Return [X, Y] of the center of cell containing provided text 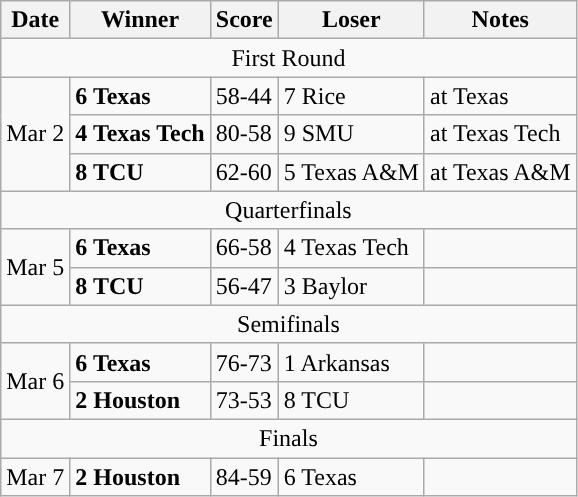
5 Texas A&M [351, 172]
Date [36, 20]
66-58 [244, 248]
Mar 2 [36, 134]
Score [244, 20]
9 SMU [351, 134]
First Round [288, 58]
62-60 [244, 172]
Mar 5 [36, 267]
Winner [140, 20]
at Texas [500, 96]
Finals [288, 438]
80-58 [244, 134]
1 Arkansas [351, 362]
Quarterfinals [288, 210]
Loser [351, 20]
7 Rice [351, 96]
3 Baylor [351, 286]
56-47 [244, 286]
at Texas Tech [500, 134]
Semifinals [288, 324]
73-53 [244, 400]
Mar 6 [36, 381]
76-73 [244, 362]
84-59 [244, 477]
58-44 [244, 96]
at Texas A&M [500, 172]
Mar 7 [36, 477]
Notes [500, 20]
